Determine the (x, y) coordinate at the center of the cell enclosing the given text.  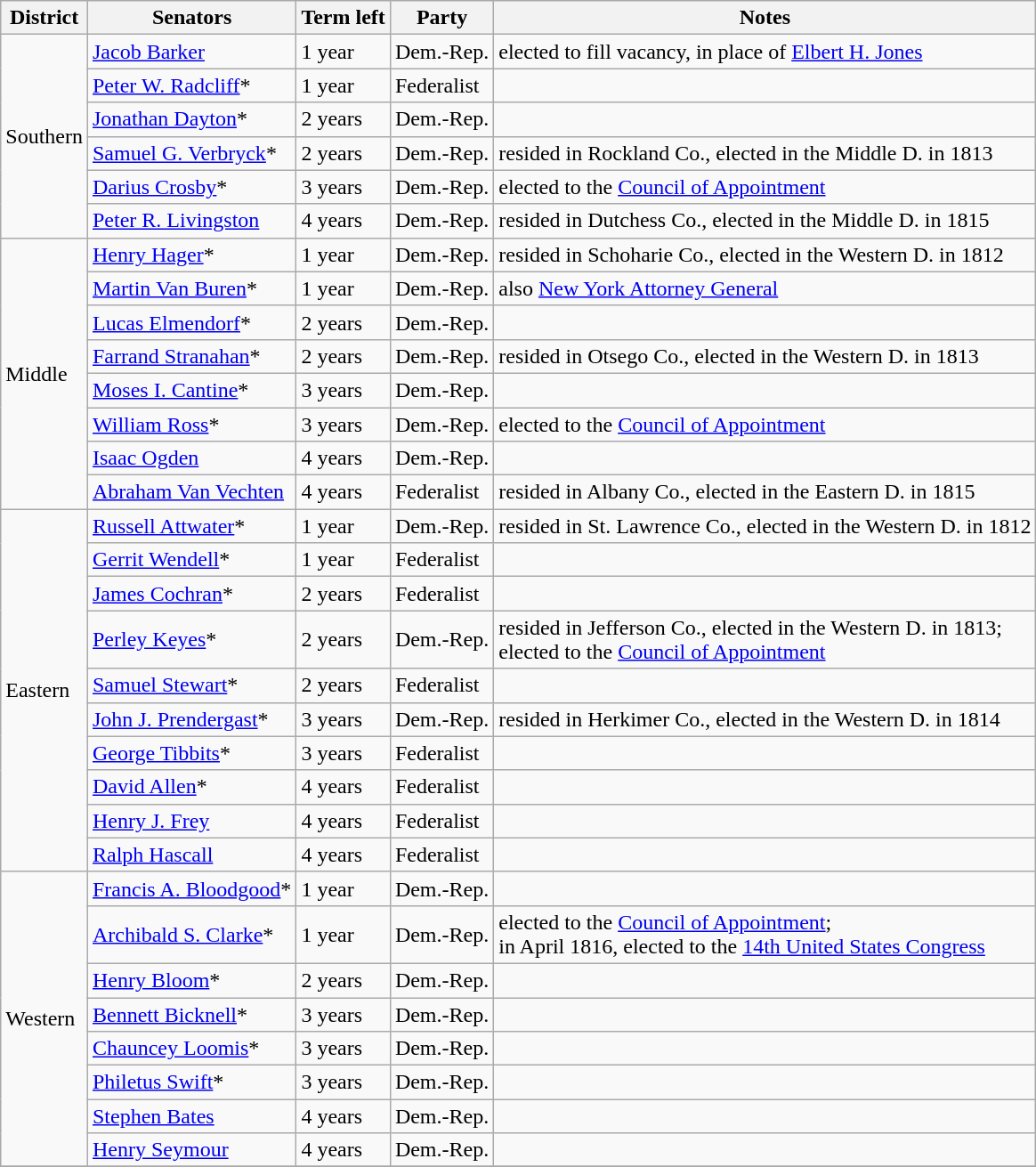
Gerrit Wendell* (191, 560)
William Ross* (191, 425)
Party (441, 18)
resided in Herkimer Co., elected in the Western D. in 1814 (765, 719)
Jacob Barker (191, 52)
Farrand Stranahan* (191, 356)
George Tibbits* (191, 753)
Abraham Van Vechten (191, 492)
elected to fill vacancy, in place of Elbert H. Jones (765, 52)
Francis A. Bloodgood* (191, 888)
Samuel Stewart* (191, 685)
Stephen Bates (191, 1116)
Henry Hager* (191, 255)
Southern (45, 136)
Notes (765, 18)
resided in Schoharie Co., elected in the Western D. in 1812 (765, 255)
resided in Otsego Co., elected in the Western D. in 1813 (765, 356)
Isaac Ogden (191, 458)
Archibald S. Clarke* (191, 935)
District (45, 18)
John J. Prendergast* (191, 719)
resided in Albany Co., elected in the Eastern D. in 1815 (765, 492)
Philetus Swift* (191, 1082)
Lucas Elmendorf* (191, 322)
resided in Rockland Co., elected in the Middle D. in 1813 (765, 153)
also New York Attorney General (765, 288)
Western (45, 1019)
elected to the Council of Appointment; in April 1816, elected to the 14th United States Congress (765, 935)
Samuel G. Verbryck* (191, 153)
Bennett Bicknell* (191, 1014)
Perley Keyes* (191, 639)
Middle (45, 373)
Eastern (45, 691)
Martin Van Buren* (191, 288)
Russell Attwater* (191, 526)
Jonathan Dayton* (191, 119)
Peter R. Livingston (191, 221)
David Allen* (191, 787)
Henry Seymour (191, 1150)
Henry J. Frey (191, 821)
James Cochran* (191, 594)
Term left (344, 18)
Henry Bloom* (191, 980)
resided in St. Lawrence Co., elected in the Western D. in 1812 (765, 526)
resided in Jefferson Co., elected in the Western D. in 1813; elected to the Council of Appointment (765, 639)
resided in Dutchess Co., elected in the Middle D. in 1815 (765, 221)
Moses I. Cantine* (191, 390)
Ralph Hascall (191, 855)
Darius Crosby* (191, 187)
Senators (191, 18)
Peter W. Radcliff* (191, 85)
Chauncey Loomis* (191, 1049)
